Scan for the cell matching the given text and deliver its (x, y) coordinate at center. 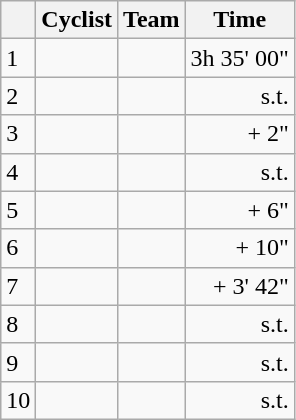
9 (18, 362)
Team (152, 20)
8 (18, 324)
3h 35' 00" (240, 58)
4 (18, 172)
7 (18, 286)
10 (18, 400)
+ 2" (240, 134)
Time (240, 20)
5 (18, 210)
2 (18, 96)
1 (18, 58)
+ 3' 42" (240, 286)
+ 6" (240, 210)
Cyclist (77, 20)
6 (18, 248)
3 (18, 134)
+ 10" (240, 248)
